For the text-containing cell, return its midpoint in [X, Y] coordinate format. 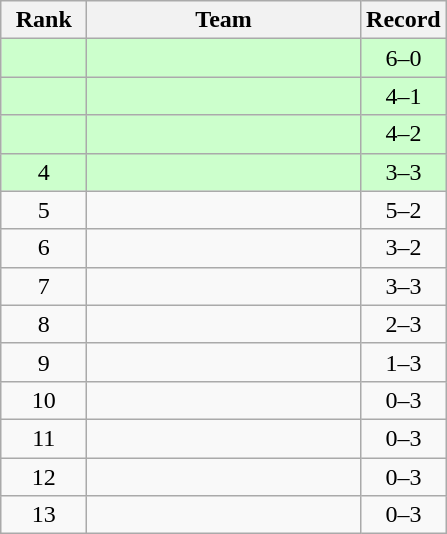
10 [44, 400]
9 [44, 362]
3–2 [403, 248]
6 [44, 248]
8 [44, 324]
6–0 [403, 58]
7 [44, 286]
4–1 [403, 96]
4 [44, 172]
1–3 [403, 362]
12 [44, 477]
4–2 [403, 134]
5 [44, 210]
2–3 [403, 324]
Record [403, 20]
Team [224, 20]
5–2 [403, 210]
Rank [44, 20]
13 [44, 515]
11 [44, 438]
